Return [x, y] of the center of cell containing provided text 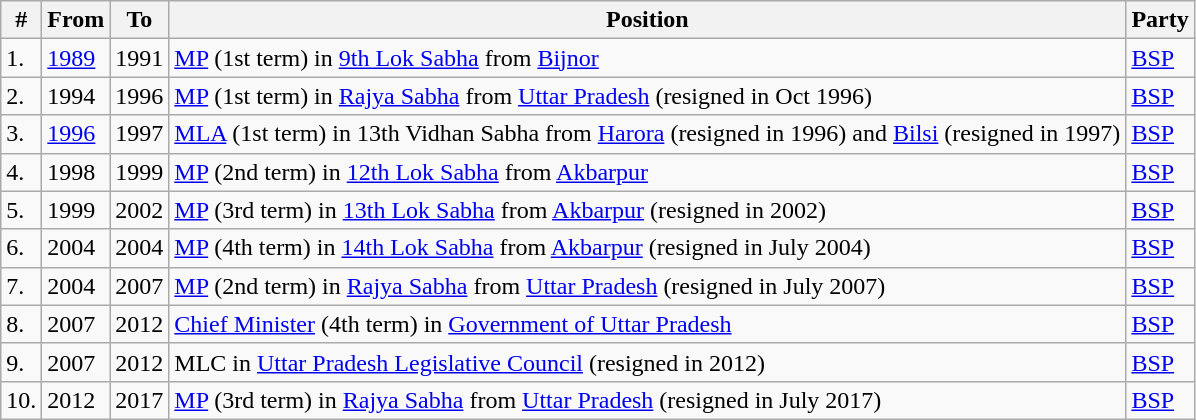
From [76, 20]
4. [22, 172]
MP (3rd term) in 13th Lok Sabha from Akbarpur (resigned in 2002) [648, 210]
MP (2nd term) in 12th Lok Sabha from Akbarpur [648, 172]
Position [648, 20]
1994 [76, 96]
MP (4th term) in 14th Lok Sabha from Akbarpur (resigned in July 2004) [648, 248]
To [140, 20]
2002 [140, 210]
1997 [140, 134]
Party [1160, 20]
MP (3rd term) in Rajya Sabha from Uttar Pradesh (resigned in July 2017) [648, 400]
MLC in Uttar Pradesh Legislative Council (resigned in 2012) [648, 362]
8. [22, 324]
9. [22, 362]
MP (1st term) in 9th Lok Sabha from Bijnor [648, 58]
10. [22, 400]
MLA (1st term) in 13th Vidhan Sabha from Harora (resigned in 1996) and Bilsi (resigned in 1997) [648, 134]
1989 [76, 58]
1. [22, 58]
2. [22, 96]
3. [22, 134]
MP (1st term) in Rajya Sabha from Uttar Pradesh (resigned in Oct 1996) [648, 96]
7. [22, 286]
5. [22, 210]
Chief Minister (4th term) in Government of Uttar Pradesh [648, 324]
6. [22, 248]
# [22, 20]
1998 [76, 172]
1991 [140, 58]
MP (2nd term) in Rajya Sabha from Uttar Pradesh (resigned in July 2007) [648, 286]
2017 [140, 400]
